Pinpoint the cell where the given text exists, returning its (X, Y) midpoint coordinate. 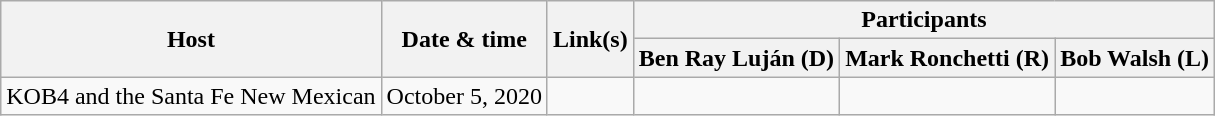
Bob Walsh (L) (1135, 58)
Ben Ray Luján (D) (736, 58)
Participants (924, 20)
Date & time (464, 39)
Link(s) (590, 39)
Host (191, 39)
October 5, 2020 (464, 96)
Mark Ronchetti (R) (948, 58)
KOB4 and the Santa Fe New Mexican (191, 96)
